Extract the [X, Y] coordinate from the center of the cell holding the provided text.  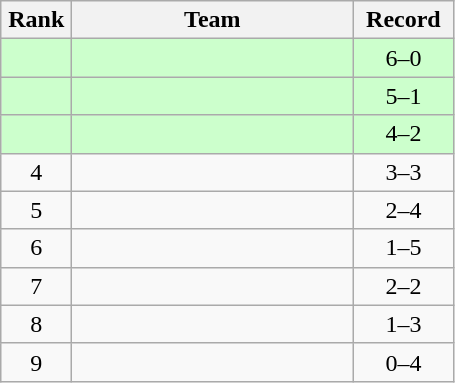
5 [36, 210]
Rank [36, 20]
3–3 [404, 172]
6–0 [404, 58]
5–1 [404, 96]
4 [36, 172]
1–5 [404, 248]
2–2 [404, 286]
1–3 [404, 324]
9 [36, 362]
8 [36, 324]
Team [212, 20]
2–4 [404, 210]
0–4 [404, 362]
7 [36, 286]
6 [36, 248]
4–2 [404, 134]
Record [404, 20]
